Locate the cell with the specified text and output its (x, y) center coordinate. 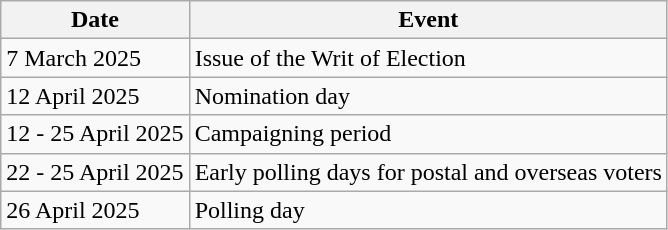
7 March 2025 (95, 58)
26 April 2025 (95, 210)
Campaigning period (428, 134)
12 - 25 April 2025 (95, 134)
Polling day (428, 210)
Event (428, 20)
Nomination day (428, 96)
Issue of the Writ of Election (428, 58)
12 April 2025 (95, 96)
Early polling days for postal and overseas voters (428, 172)
Date (95, 20)
22 - 25 April 2025 (95, 172)
